Return the [x, y] coordinate for the center point of the cell that contains the specified text.  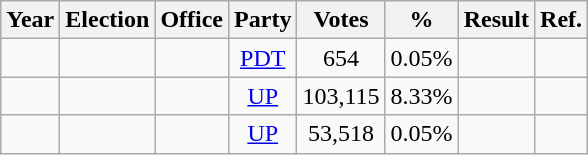
Election [108, 20]
Ref. [562, 20]
Year [30, 20]
PDT [263, 58]
Office [192, 20]
103,115 [341, 96]
654 [341, 58]
53,518 [341, 134]
8.33% [422, 96]
Result [496, 20]
Votes [341, 20]
% [422, 20]
Party [263, 20]
